Extract the [X, Y] coordinate from the center of the cell holding the provided text.  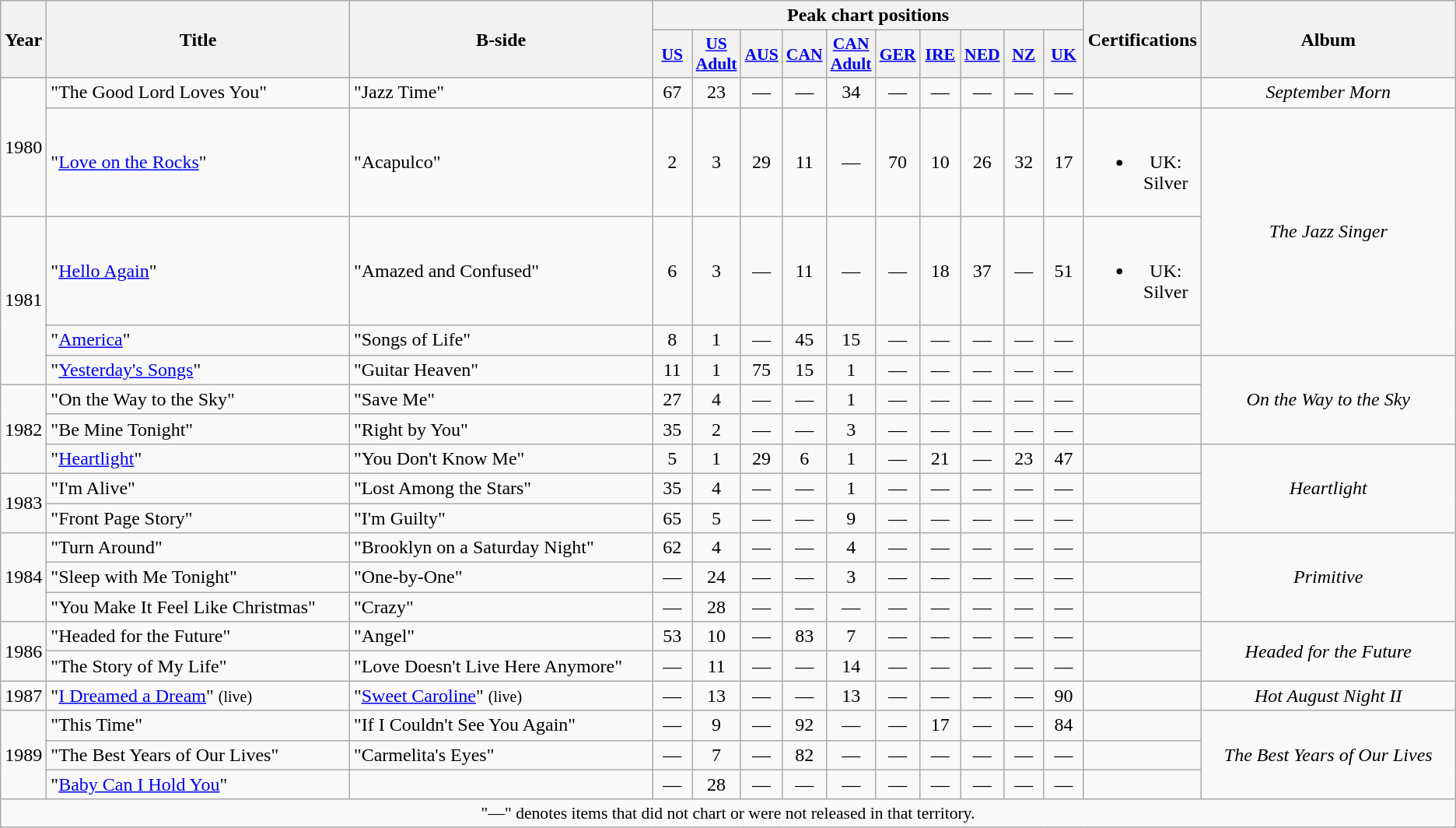
"The Story of My Life" [198, 666]
"I'm Alive" [198, 488]
1983 [23, 503]
"Heartlight" [198, 458]
"Angel" [501, 637]
"Lost Among the Stars" [501, 488]
75 [761, 370]
53 [672, 637]
26 [982, 162]
8 [672, 340]
"Turn Around" [198, 548]
67 [672, 93]
"You Make It Feel Like Christmas" [198, 607]
"—" denotes items that did not chart or were not released in that territory. [728, 813]
18 [940, 271]
"You Don't Know Me" [501, 458]
"Acapulco" [501, 162]
70 [898, 162]
Hot August Night II [1328, 696]
The Best Years of Our Lives [1328, 755]
1981 [23, 300]
1982 [23, 429]
CANAdult [851, 54]
1989 [23, 755]
1980 [23, 147]
September Morn [1328, 93]
Title [198, 39]
B-side [501, 39]
USAdult [717, 54]
Album [1328, 39]
90 [1064, 696]
Heartlight [1328, 488]
Certifications [1142, 39]
Year [23, 39]
GER [898, 54]
Peak chart positions [868, 16]
"I'm Guilty" [501, 517]
1987 [23, 696]
IRE [940, 54]
"Save Me" [501, 399]
"On the Way to the Sky" [198, 399]
"The Best Years of Our Lives" [198, 755]
CAN [804, 54]
Primitive [1328, 577]
37 [982, 271]
62 [672, 548]
"America" [198, 340]
"Guitar Heaven" [501, 370]
US [672, 54]
"Be Mine Tonight" [198, 429]
84 [1064, 725]
45 [804, 340]
"Brooklyn on a Saturday Night" [501, 548]
34 [851, 93]
83 [804, 637]
32 [1024, 162]
"Love Doesn't Live Here Anymore" [501, 666]
AUS [761, 54]
NED [982, 54]
"This Time" [198, 725]
"Songs of Life" [501, 340]
The Jazz Singer [1328, 231]
24 [717, 577]
"Love on the Rocks" [198, 162]
UK [1064, 54]
51 [1064, 271]
Headed for the Future [1328, 651]
"Crazy" [501, 607]
27 [672, 399]
"If I Couldn't See You Again" [501, 725]
1986 [23, 651]
"Hello Again" [198, 271]
On the Way to the Sky [1328, 399]
"One-by-One" [501, 577]
NZ [1024, 54]
"Front Page Story" [198, 517]
47 [1064, 458]
"Jazz Time" [501, 93]
"I Dreamed a Dream" (live) [198, 696]
"Amazed and Confused" [501, 271]
1984 [23, 577]
"Sweet Caroline" (live) [501, 696]
"Sleep with Me Tonight" [198, 577]
"Headed for the Future" [198, 637]
"Baby Can I Hold You" [198, 784]
"Yesterday's Songs" [198, 370]
14 [851, 666]
92 [804, 725]
"Carmelita's Eyes" [501, 755]
65 [672, 517]
82 [804, 755]
"Right by You" [501, 429]
21 [940, 458]
"The Good Lord Loves You" [198, 93]
